For the text-containing cell, return its midpoint in [x, y] coordinate format. 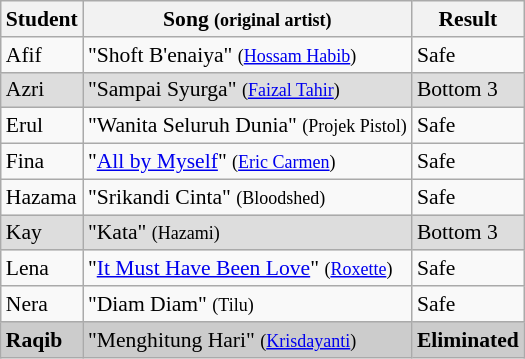
"Shoft B'enaiya" (Hossam Habib) [248, 55]
Kay [42, 233]
"It Must Have Been Love" (Roxette) [248, 269]
Azri [42, 90]
Result [468, 19]
Nera [42, 304]
Erul [42, 126]
"Kata" (Hazami) [248, 233]
"Srikandi Cinta" (Bloodshed) [248, 197]
"Wanita Seluruh Dunia" (Projek Pistol) [248, 126]
Hazama [42, 197]
"Diam Diam" (Tilu) [248, 304]
"Sampai Syurga" (Faizal Tahir) [248, 90]
Eliminated [468, 340]
Raqib [42, 340]
Fina [42, 162]
Song (original artist) [248, 19]
"Menghitung Hari" (Krisdayanti) [248, 340]
Lena [42, 269]
"All by Myself" (Eric Carmen) [248, 162]
Student [42, 19]
Afif [42, 55]
